Pinpoint the cell where the given text exists, returning its (X, Y) midpoint coordinate. 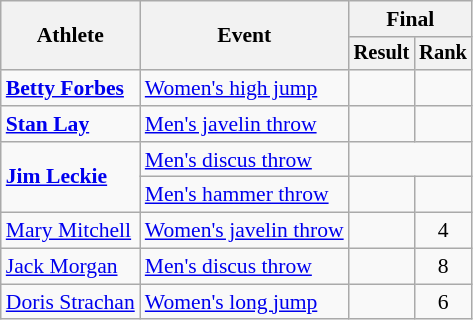
Event (244, 36)
Stan Lay (70, 124)
8 (443, 267)
Athlete (70, 36)
Women's long jump (244, 302)
Result (382, 54)
Women's high jump (244, 88)
Doris Strachan (70, 302)
Jack Morgan (70, 267)
6 (443, 302)
4 (443, 231)
Rank (443, 54)
Betty Forbes (70, 88)
Men's hammer throw (244, 195)
Jim Leckie (70, 178)
Women's javelin throw (244, 231)
Mary Mitchell (70, 231)
Final (410, 19)
Men's javelin throw (244, 124)
